Detect which cell encompasses the target text, then output its (X, Y) center coordinate. 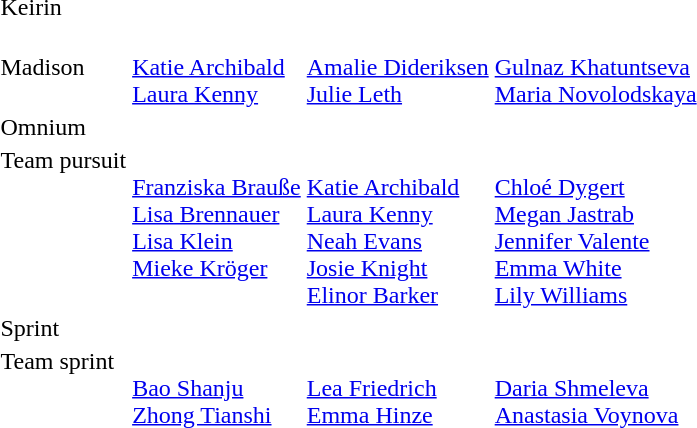
Amalie DideriksenJulie Leth (398, 67)
Franziska BraußeLisa BrennauerLisa KleinMieke Kröger (217, 228)
Katie ArchibaldLaura KennyNeah EvansJosie KnightElinor Barker (398, 228)
Katie ArchibaldLaura Kenny (217, 67)
